Return the [X, Y] coordinate for the center point of the cell that contains the specified text.  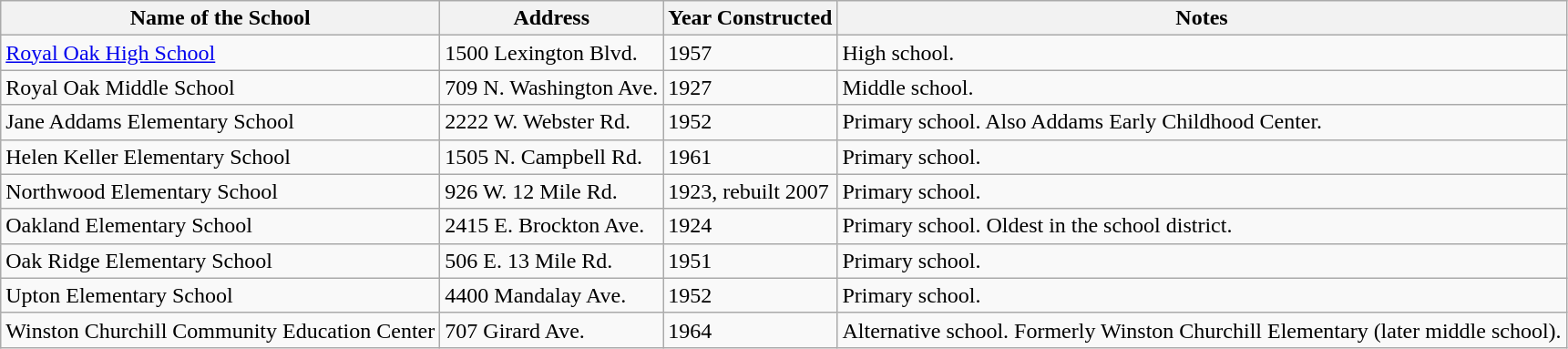
Northwood Elementary School [220, 191]
1957 [751, 53]
Alternative school. Formerly Winston Churchill Elementary (later middle school). [1202, 330]
Jane Addams Elementary School [220, 122]
Name of the School [220, 18]
Upton Elementary School [220, 295]
Winston Churchill Community Education Center [220, 330]
1951 [751, 261]
709 N. Washington Ave. [552, 87]
Helen Keller Elementary School [220, 157]
Year Constructed [751, 18]
Notes [1202, 18]
High school. [1202, 53]
506 E. 13 Mile Rd. [552, 261]
1961 [751, 157]
1500 Lexington Blvd. [552, 53]
1505 N. Campbell Rd. [552, 157]
707 Girard Ave. [552, 330]
Primary school. Also Addams Early Childhood Center. [1202, 122]
Oakland Elementary School [220, 226]
1927 [751, 87]
4400 Mandalay Ave. [552, 295]
Oak Ridge Elementary School [220, 261]
1923, rebuilt 2007 [751, 191]
Royal Oak High School [220, 53]
Address [552, 18]
926 W. 12 Mile Rd. [552, 191]
1964 [751, 330]
Middle school. [1202, 87]
Primary school. Oldest in the school district. [1202, 226]
2415 E. Brockton Ave. [552, 226]
Royal Oak Middle School [220, 87]
2222 W. Webster Rd. [552, 122]
1924 [751, 226]
